Detect which cell encompasses the target text, then output its [x, y] center coordinate. 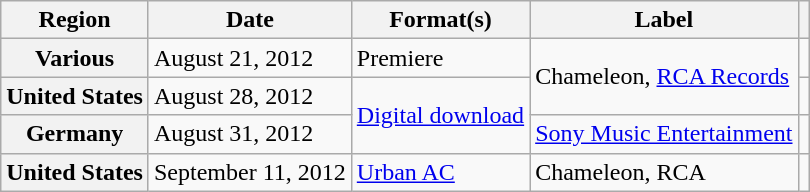
Date [250, 20]
Region [75, 20]
Digital download [440, 115]
Label [664, 20]
Various [75, 58]
Urban AC [440, 172]
August 21, 2012 [250, 58]
Premiere [440, 58]
September 11, 2012 [250, 172]
Chameleon, RCA Records [664, 77]
August 31, 2012 [250, 134]
Format(s) [440, 20]
Chameleon, RCA [664, 172]
Sony Music Entertainment [664, 134]
Germany [75, 134]
August 28, 2012 [250, 96]
